Extract the [X, Y] coordinate from the center of the cell holding the provided text.  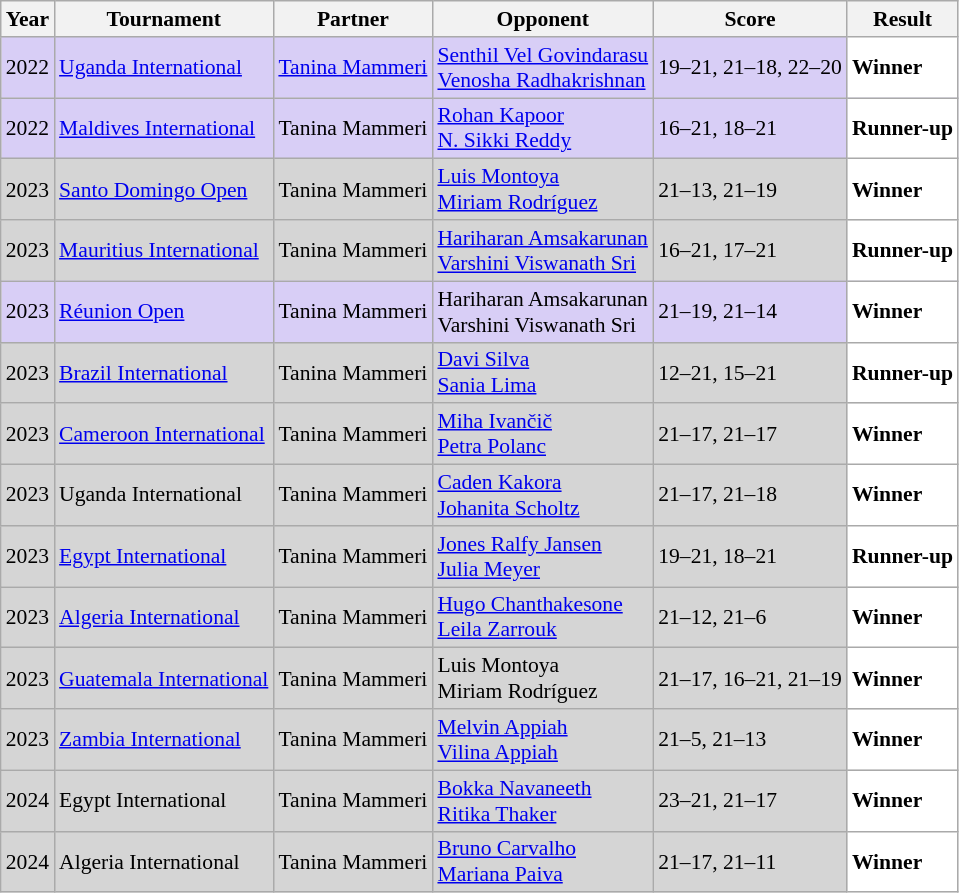
21–17, 21–18 [750, 496]
Guatemala International [164, 678]
Opponent [542, 19]
21–19, 21–14 [750, 312]
23–21, 21–17 [750, 800]
Senthil Vel Govindarasu Venosha Radhakrishnan [542, 68]
19–21, 18–21 [750, 556]
Result [902, 19]
21–17, 16–21, 21–19 [750, 678]
16–21, 18–21 [750, 128]
21–5, 21–13 [750, 740]
Rohan Kapoor N. Sikki Reddy [542, 128]
16–21, 17–21 [750, 250]
21–17, 21–17 [750, 434]
Maldives International [164, 128]
Jones Ralfy Jansen Julia Meyer [542, 556]
Davi Silva Sania Lima [542, 372]
Melvin Appiah Vilina Appiah [542, 740]
Bruno Carvalho Mariana Paiva [542, 862]
Score [750, 19]
Santo Domingo Open [164, 190]
21–13, 21–19 [750, 190]
Cameroon International [164, 434]
Brazil International [164, 372]
Partner [352, 19]
Bokka Navaneeth Ritika Thaker [542, 800]
19–21, 21–18, 22–20 [750, 68]
Mauritius International [164, 250]
Zambia International [164, 740]
Tournament [164, 19]
Réunion Open [164, 312]
Miha Ivančič Petra Polanc [542, 434]
21–17, 21–11 [750, 862]
Hugo Chanthakesone Leila Zarrouk [542, 618]
Year [28, 19]
12–21, 15–21 [750, 372]
21–12, 21–6 [750, 618]
Caden Kakora Johanita Scholtz [542, 496]
